Pinpoint the cell where the given text exists, returning its (X, Y) midpoint coordinate. 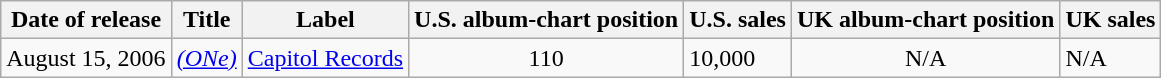
Label (325, 20)
10,000 (738, 58)
UK album-chart position (925, 20)
UK sales (1110, 20)
August 15, 2006 (86, 58)
110 (546, 58)
(ONe) (206, 58)
Date of release (86, 20)
U.S. album-chart position (546, 20)
Title (206, 20)
U.S. sales (738, 20)
Capitol Records (325, 58)
